Determine the (X, Y) coordinate at the center of the cell enclosing the given text.  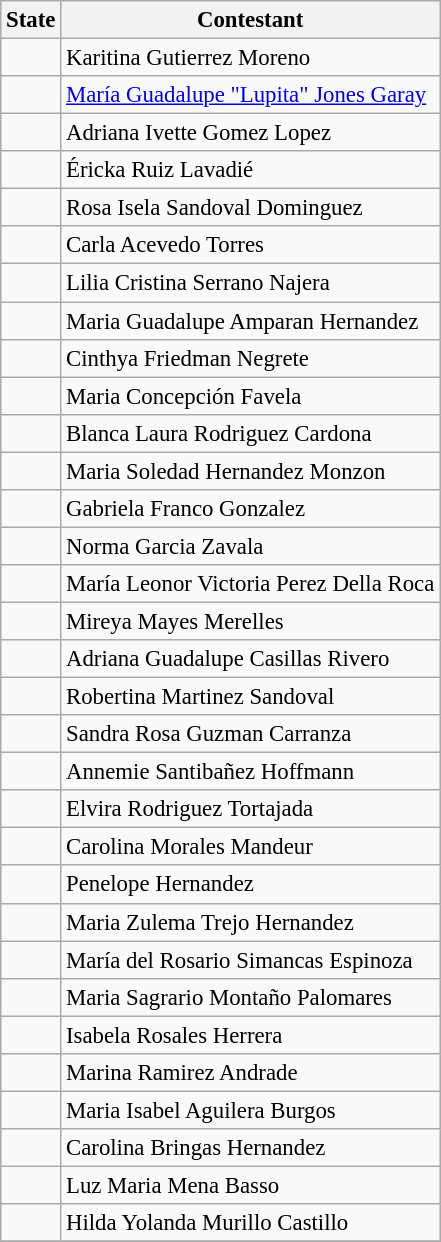
María Leonor Victoria Perez Della Roca (250, 584)
María del Rosario Simancas Espinoza (250, 960)
Marina Ramirez Andrade (250, 1073)
Contestant (250, 20)
Norma Garcia Zavala (250, 546)
Éricka Ruiz Lavadié (250, 170)
Gabriela Franco Gonzalez (250, 509)
Blanca Laura Rodriguez Cardona (250, 433)
Isabela Rosales Herrera (250, 1035)
Maria Isabel Aguilera Burgos (250, 1110)
State (31, 20)
Maria Zulema Trejo Hernandez (250, 922)
Luz Maria Mena Basso (250, 1185)
Adriana Guadalupe Casillas Rivero (250, 659)
Elvira Rodriguez Tortajada (250, 809)
María Guadalupe "Lupita" Jones Garay (250, 95)
Annemie Santibañez Hoffmann (250, 772)
Lilia Cristina Serrano Najera (250, 283)
Carla Acevedo Torres (250, 245)
Maria Sagrario Montaño Palomares (250, 997)
Cinthya Friedman Negrete (250, 358)
Maria Soledad Hernandez Monzon (250, 471)
Hilda Yolanda Murillo Castillo (250, 1223)
Penelope Hernandez (250, 885)
Carolina Morales Mandeur (250, 847)
Adriana Ivette Gomez Lopez (250, 133)
Karitina Gutierrez Moreno (250, 58)
Sandra Rosa Guzman Carranza (250, 734)
Carolina Bringas Hernandez (250, 1148)
Rosa Isela Sandoval Dominguez (250, 208)
Mireya Mayes Merelles (250, 621)
Maria Guadalupe Amparan Hernandez (250, 321)
Maria Concepción Favela (250, 396)
Robertina Martinez Sandoval (250, 697)
